Scan for the cell matching the given text and deliver its (X, Y) coordinate at center. 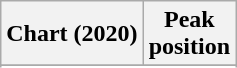
Chart (2020) (72, 34)
Peakposition (189, 34)
